From the cell containing the given text, extract its center point as (x, y) coordinate. 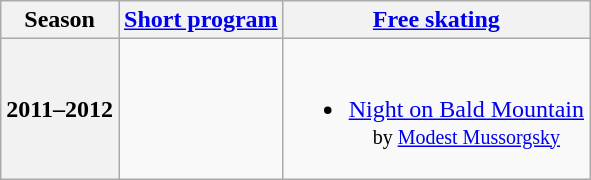
2011–2012 (60, 109)
Short program (200, 20)
Free skating (436, 20)
Season (60, 20)
Night on Bald Mountain by Modest Mussorgsky (436, 109)
